Locate the cell with the specified text and output its (x, y) center coordinate. 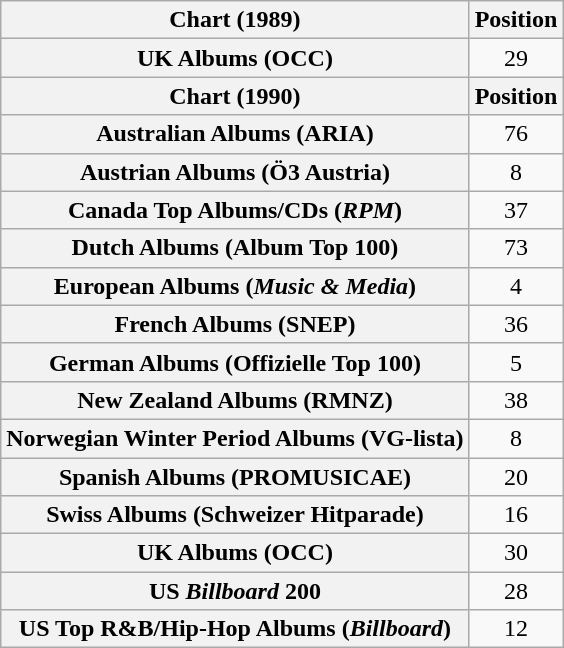
16 (516, 515)
German Albums (Offizielle Top 100) (235, 362)
Canada Top Albums/CDs (RPM) (235, 210)
Swiss Albums (Schweizer Hitparade) (235, 515)
French Albums (SNEP) (235, 324)
12 (516, 629)
5 (516, 362)
US Billboard 200 (235, 591)
28 (516, 591)
Norwegian Winter Period Albums (VG-lista) (235, 438)
36 (516, 324)
Australian Albums (ARIA) (235, 134)
73 (516, 248)
Spanish Albums (PROMUSICAE) (235, 477)
US Top R&B/Hip-Hop Albums (Billboard) (235, 629)
4 (516, 286)
29 (516, 58)
Austrian Albums (Ö3 Austria) (235, 172)
20 (516, 477)
38 (516, 400)
76 (516, 134)
European Albums (Music & Media) (235, 286)
Chart (1989) (235, 20)
New Zealand Albums (RMNZ) (235, 400)
Chart (1990) (235, 96)
37 (516, 210)
30 (516, 553)
Dutch Albums (Album Top 100) (235, 248)
